Search for the cell housing the specified text and yield its [X, Y] center coordinate. 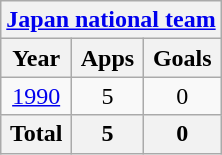
Goals [182, 58]
Year [36, 58]
Japan national team [111, 20]
Total [36, 134]
1990 [36, 96]
Apps [108, 58]
